From the cell containing the given text, extract its center point as (x, y) coordinate. 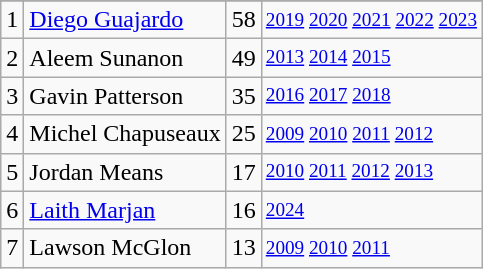
2016 2017 2018 (371, 96)
Lawson McGlon (125, 248)
Laith Marjan (125, 210)
2009 2010 2011 (371, 248)
2024 (371, 210)
2009 2010 2011 2012 (371, 134)
6 (12, 210)
2019 2020 2021 2022 2023 (371, 20)
2010 2011 2012 2013 (371, 172)
13 (244, 248)
7 (12, 248)
2013 2014 2015 (371, 58)
Jordan Means (125, 172)
4 (12, 134)
58 (244, 20)
16 (244, 210)
2 (12, 58)
5 (12, 172)
17 (244, 172)
3 (12, 96)
25 (244, 134)
Michel Chapuseaux (125, 134)
Gavin Patterson (125, 96)
Diego Guajardo (125, 20)
35 (244, 96)
1 (12, 20)
49 (244, 58)
Aleem Sunanon (125, 58)
